Identify which cell holds the provided text, then report its (X, Y) central coordinate. 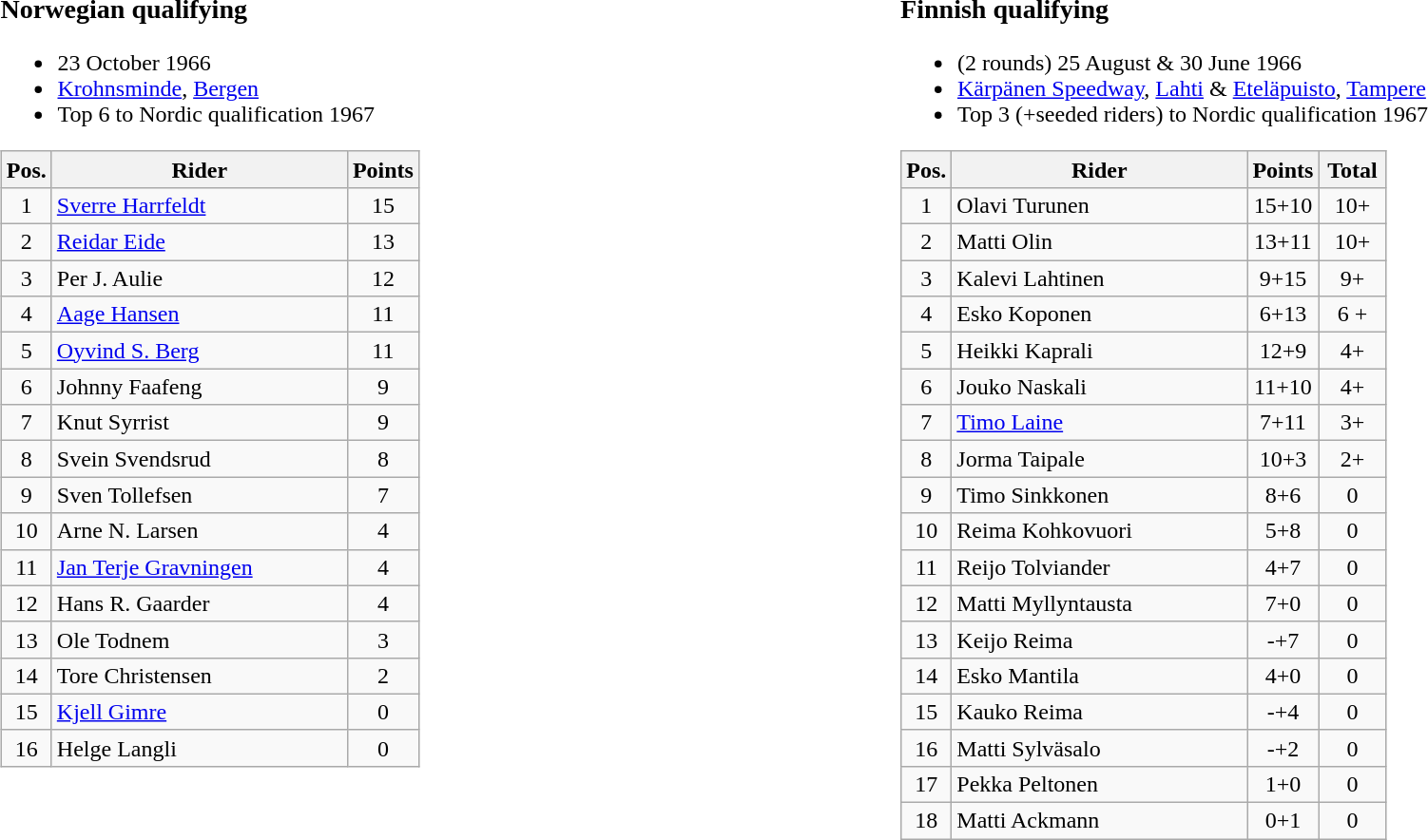
Keijo Reima (1099, 640)
7+0 (1283, 603)
10+3 (1283, 459)
Kjell Gimre (200, 712)
Kalevi Lahtinen (1099, 278)
6 + (1352, 315)
0+1 (1283, 821)
Matti Sylväsalo (1099, 748)
4+0 (1283, 676)
Matti Myllyntausta (1099, 603)
Sverre Harrfeldt (200, 205)
Timo Sinkkonen (1099, 495)
-+4 (1283, 712)
Reima Kohkovuori (1099, 531)
8+6 (1283, 495)
-+7 (1283, 640)
9+15 (1283, 278)
Reijo Tolviander (1099, 567)
9+ (1352, 278)
Aage Hansen (200, 315)
Arne N. Larsen (200, 531)
Kauko Reima (1099, 712)
Esko Koponen (1099, 315)
1+0 (1283, 784)
Jan Terje Gravningen (200, 567)
Tore Christensen (200, 676)
4+7 (1283, 567)
18 (926, 821)
Hans R. Gaarder (200, 603)
17 (926, 784)
Per J. Aulie (200, 278)
3+ (1352, 423)
Sven Tollefsen (200, 495)
Matti Olin (1099, 242)
Helge Langli (200, 748)
Esko Mantila (1099, 676)
2+ (1352, 459)
5+8 (1283, 531)
Knut Syrrist (200, 423)
Pekka Peltonen (1099, 784)
Total (1352, 169)
Oyvind S. Berg (200, 351)
Jouko Naskali (1099, 387)
Matti Ackmann (1099, 821)
12+9 (1283, 351)
Heikki Kaprali (1099, 351)
-+2 (1283, 748)
7+11 (1283, 423)
Jorma Taipale (1099, 459)
15+10 (1283, 205)
Reidar Eide (200, 242)
6+13 (1283, 315)
11+10 (1283, 387)
Svein Svendsrud (200, 459)
Timo Laine (1099, 423)
Johnny Faafeng (200, 387)
Olavi Turunen (1099, 205)
13+11 (1283, 242)
Ole Todnem (200, 640)
